Locate the cell with the specified text and output its (x, y) center coordinate. 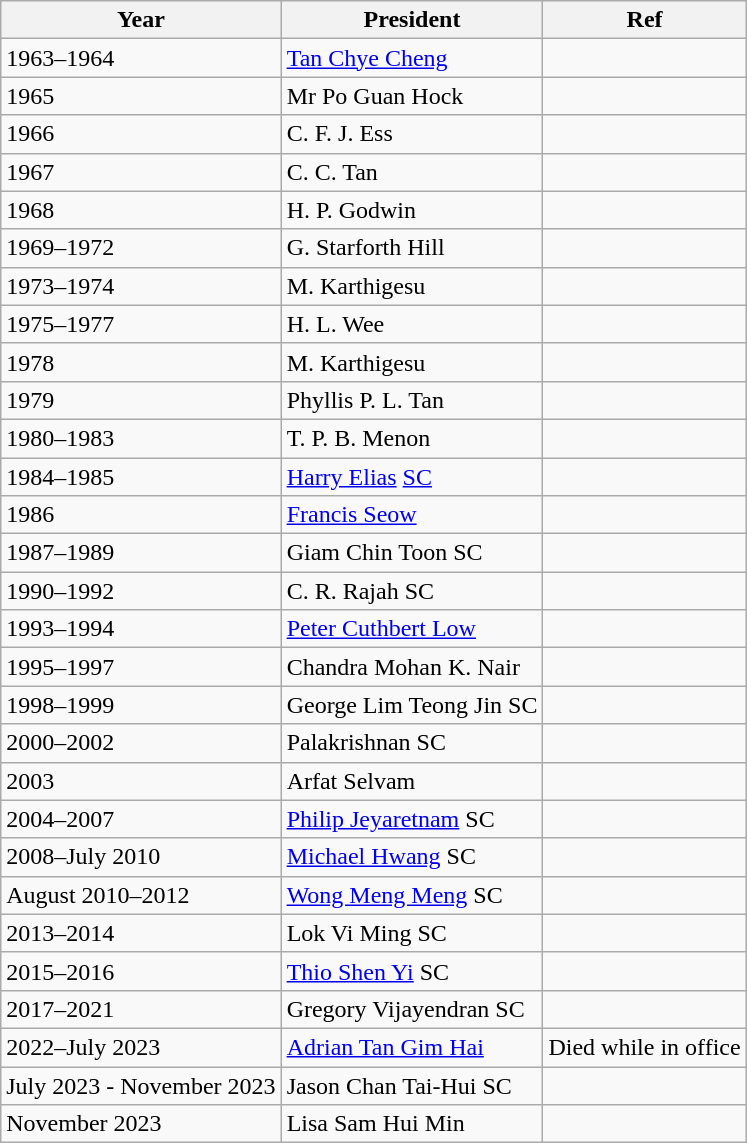
Died while in office (644, 1047)
2003 (141, 781)
1973–1974 (141, 286)
Chandra Mohan K. Nair (412, 667)
1968 (141, 210)
2000–2002 (141, 743)
1969–1972 (141, 248)
Thio Shen Yi SC (412, 971)
2022–July 2023 (141, 1047)
1995–1997 (141, 667)
2004–2007 (141, 819)
November 2023 (141, 1124)
1978 (141, 362)
August 2010–2012 (141, 895)
George Lim Teong Jin SC (412, 705)
Wong Meng Meng SC (412, 895)
C. C. Tan (412, 172)
1966 (141, 134)
Philip Jeyaretnam SC (412, 819)
July 2023 - November 2023 (141, 1085)
1993–1994 (141, 629)
G. Starforth Hill (412, 248)
C. R. Rajah SC (412, 591)
2015–2016 (141, 971)
1975–1977 (141, 324)
H. P. Godwin (412, 210)
Lok Vi Ming SC (412, 933)
1979 (141, 400)
1990–1992 (141, 591)
Lisa Sam Hui Min (412, 1124)
Gregory Vijayendran SC (412, 1009)
Michael Hwang SC (412, 857)
Giam Chin Toon SC (412, 553)
Phyllis P. L. Tan (412, 400)
Adrian Tan Gim Hai (412, 1047)
C. F. J. Ess (412, 134)
Year (141, 20)
Peter Cuthbert Low (412, 629)
Ref (644, 20)
1980–1983 (141, 438)
1967 (141, 172)
2013–2014 (141, 933)
Harry Elias SC (412, 477)
Mr Po Guan Hock (412, 96)
Palakrishnan SC (412, 743)
Jason Chan Tai-Hui SC (412, 1085)
1963–1964 (141, 58)
1984–1985 (141, 477)
H. L. Wee (412, 324)
2008–July 2010 (141, 857)
President (412, 20)
2017–2021 (141, 1009)
Tan Chye Cheng (412, 58)
1987–1989 (141, 553)
1986 (141, 515)
1965 (141, 96)
Arfat Selvam (412, 781)
T. P. B. Menon (412, 438)
1998–1999 (141, 705)
Francis Seow (412, 515)
